Pinpoint the cell where the given text exists, returning its [x, y] midpoint coordinate. 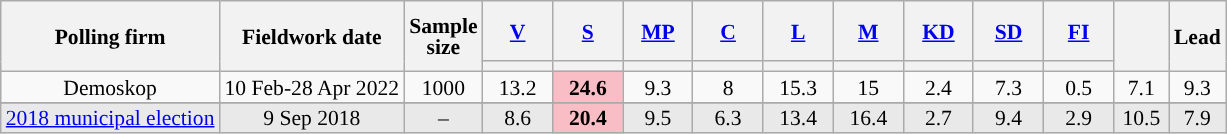
2.7 [938, 118]
2018 municipal election [110, 118]
13.4 [798, 118]
M [868, 31]
1000 [443, 86]
9 Sep 2018 [312, 118]
MP [658, 31]
9.4 [1008, 118]
Samplesize [443, 36]
C [728, 31]
V [518, 31]
10 Feb-28 Apr 2022 [312, 86]
Lead [1198, 36]
L [798, 31]
2.4 [938, 86]
7.3 [1008, 86]
SD [1008, 31]
Fieldwork date [312, 36]
Polling firm [110, 36]
20.4 [588, 118]
S [588, 31]
13.2 [518, 86]
7.1 [1142, 86]
8 [728, 86]
9.5 [658, 118]
FI [1079, 31]
16.4 [868, 118]
6.3 [728, 118]
2.9 [1079, 118]
15.3 [798, 86]
8.6 [518, 118]
KD [938, 31]
10.5 [1142, 118]
7.9 [1198, 118]
15 [868, 86]
0.5 [1079, 86]
24.6 [588, 86]
– [443, 118]
Demoskop [110, 86]
